Extract the [x, y] coordinate from the center of the cell holding the provided text.  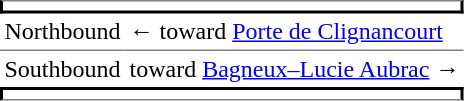
← toward Porte de Clignancourt [294, 33]
toward Bagneux–Lucie Aubrac → [294, 69]
Southbound [62, 69]
Northbound [62, 33]
